Locate the cell with the specified text and output its [X, Y] center coordinate. 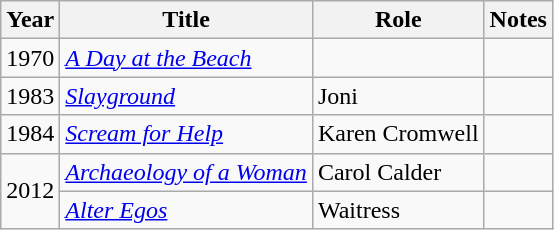
Joni [398, 96]
Waitress [398, 210]
Year [30, 20]
Alter Egos [186, 210]
2012 [30, 191]
1984 [30, 134]
A Day at the Beach [186, 58]
1983 [30, 96]
Slayground [186, 96]
Scream for Help [186, 134]
Karen Cromwell [398, 134]
Role [398, 20]
1970 [30, 58]
Notes [518, 20]
Title [186, 20]
Archaeology of a Woman [186, 172]
Carol Calder [398, 172]
